Search for the cell housing the specified text and yield its [x, y] center coordinate. 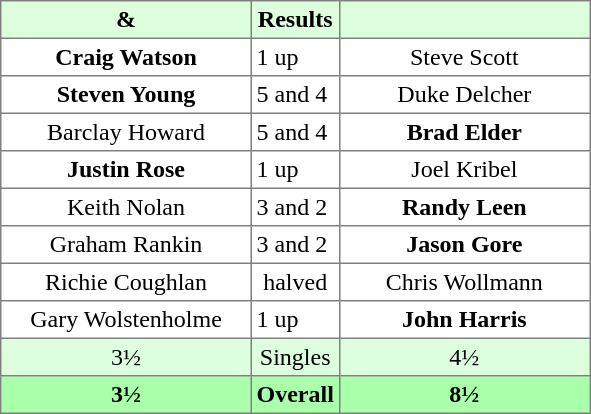
Steve Scott [464, 57]
Graham Rankin [126, 245]
& [126, 20]
Craig Watson [126, 57]
Overall [295, 395]
4½ [464, 357]
Gary Wolstenholme [126, 320]
Chris Wollmann [464, 282]
Justin Rose [126, 170]
Singles [295, 357]
Duke Delcher [464, 95]
Jason Gore [464, 245]
8½ [464, 395]
John Harris [464, 320]
halved [295, 282]
Results [295, 20]
Keith Nolan [126, 207]
Brad Elder [464, 132]
Randy Leen [464, 207]
Joel Kribel [464, 170]
Steven Young [126, 95]
Barclay Howard [126, 132]
Richie Coughlan [126, 282]
